Output the (x, y) coordinate of the center of the cell containing the given text.  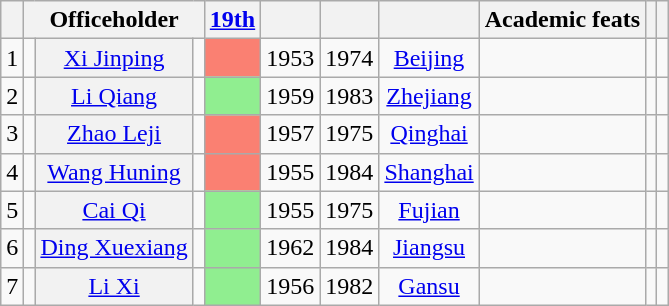
Gansu (429, 286)
1957 (290, 134)
1 (12, 58)
Qinghai (429, 134)
Jiangsu (429, 248)
Li Xi (114, 286)
1983 (350, 96)
5 (12, 210)
Xi Jinping (114, 58)
Li Qiang (114, 96)
6 (12, 248)
7 (12, 286)
3 (12, 134)
1956 (290, 286)
Ding Xuexiang (114, 248)
Fujian (429, 210)
Cai Qi (114, 210)
2 (12, 96)
Shanghai (429, 172)
Academic feats (562, 20)
19th (232, 20)
Officeholder (114, 20)
1959 (290, 96)
Zhejiang (429, 96)
Beijing (429, 58)
Wang Huning (114, 172)
Zhao Leji (114, 134)
1953 (290, 58)
1974 (350, 58)
1982 (350, 286)
4 (12, 172)
1962 (290, 248)
